Output the [X, Y] coordinate of the center of the cell containing the given text.  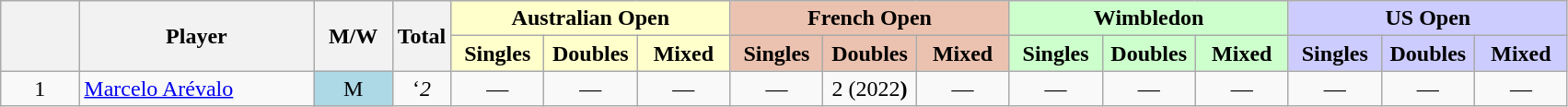
2 (2022) [869, 89]
1 [41, 89]
French Open [869, 18]
M/W [354, 36]
US Open [1427, 18]
‘2 [422, 89]
Wimbledon [1149, 18]
Total [422, 36]
Player [197, 36]
M [354, 89]
Marcelo Arévalo [197, 89]
Australian Open [591, 18]
